Identify which cell holds the provided text, then report its (X, Y) central coordinate. 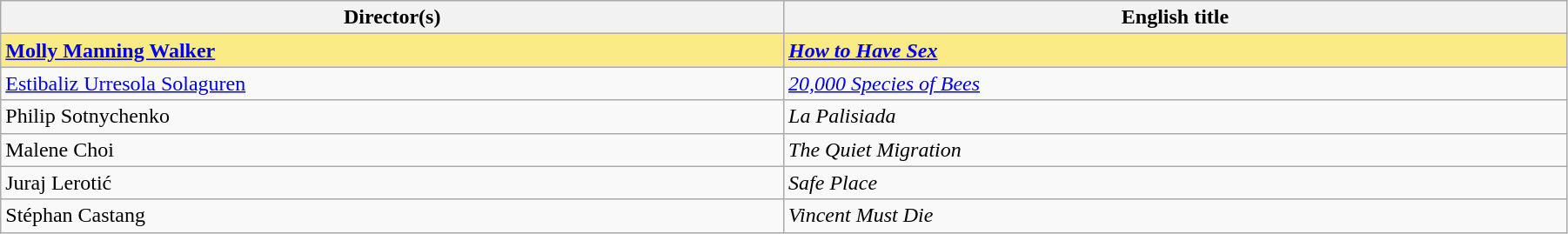
Philip Sotnychenko (392, 117)
English title (1176, 17)
La Palisiada (1176, 117)
Vincent Must Die (1176, 216)
The Quiet Migration (1176, 150)
Estibaliz Urresola Solaguren (392, 84)
Stéphan Castang (392, 216)
Director(s) (392, 17)
20,000 Species of Bees (1176, 84)
Malene Choi (392, 150)
Molly Manning Walker (392, 50)
Juraj Lerotić (392, 183)
Safe Place (1176, 183)
How to Have Sex (1176, 50)
